For the text-containing cell, return its midpoint in [x, y] coordinate format. 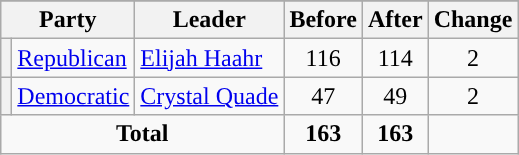
After [395, 20]
Total [142, 134]
Leader [210, 20]
114 [395, 58]
Crystal Quade [210, 96]
Before [324, 20]
49 [395, 96]
Party [68, 20]
116 [324, 58]
Democratic [74, 96]
Republican [74, 58]
Change [473, 20]
47 [324, 96]
Elijah Haahr [210, 58]
